Identify which cell holds the provided text, then report its (x, y) central coordinate. 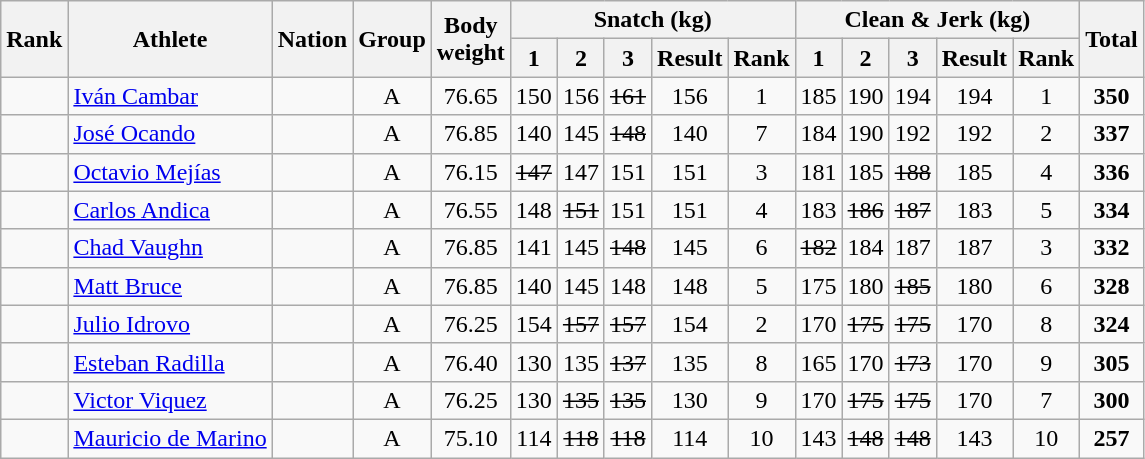
165 (818, 362)
Victor Viquez (170, 400)
Snatch (kg) (652, 20)
Matt Bruce (170, 286)
José Ocando (170, 134)
332 (1112, 248)
161 (628, 96)
Nation (312, 39)
Carlos Andica (170, 210)
Bodyweight (470, 39)
Esteban Radilla (170, 362)
141 (534, 248)
336 (1112, 172)
Total (1112, 39)
182 (818, 248)
137 (628, 362)
150 (534, 96)
Athlete (170, 39)
186 (866, 210)
350 (1112, 96)
76.40 (470, 362)
305 (1112, 362)
Group (392, 39)
76.65 (470, 96)
188 (912, 172)
Chad Vaughn (170, 248)
Julio Idrovo (170, 324)
75.10 (470, 438)
328 (1112, 286)
337 (1112, 134)
Mauricio de Marino (170, 438)
Clean & Jerk (kg) (938, 20)
300 (1112, 400)
181 (818, 172)
Octavio Mejías (170, 172)
76.15 (470, 172)
257 (1112, 438)
Iván Cambar (170, 96)
173 (912, 362)
76.55 (470, 210)
324 (1112, 324)
334 (1112, 210)
